Capture the cell that displays the provided text and extract its [x, y] central coordinate. 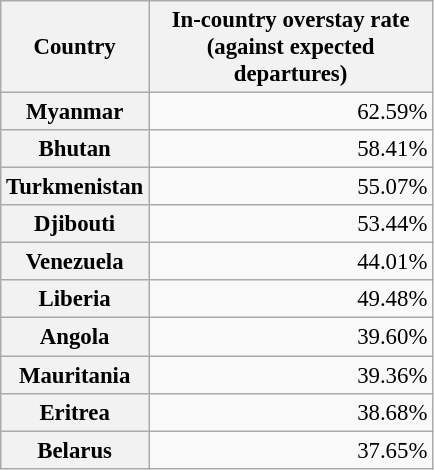
44.01% [290, 262]
49.48% [290, 299]
Country [75, 47]
Mauritania [75, 375]
Turkmenistan [75, 187]
Belarus [75, 450]
Myanmar [75, 112]
Djibouti [75, 224]
Venezuela [75, 262]
In-country overstay rate (against expected departures) [290, 47]
38.68% [290, 412]
55.07% [290, 187]
39.36% [290, 375]
Liberia [75, 299]
58.41% [290, 149]
62.59% [290, 112]
37.65% [290, 450]
39.60% [290, 337]
Eritrea [75, 412]
Bhutan [75, 149]
Angola [75, 337]
53.44% [290, 224]
